Find where the given text appears and provide that cell's center as (x, y) coordinate. 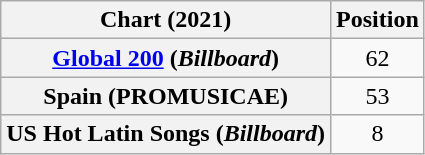
Spain (PROMUSICAE) (166, 96)
Chart (2021) (166, 20)
Global 200 (Billboard) (166, 58)
8 (378, 134)
Position (378, 20)
62 (378, 58)
US Hot Latin Songs (Billboard) (166, 134)
53 (378, 96)
